Output the (X, Y) coordinate of the center of the cell containing the given text.  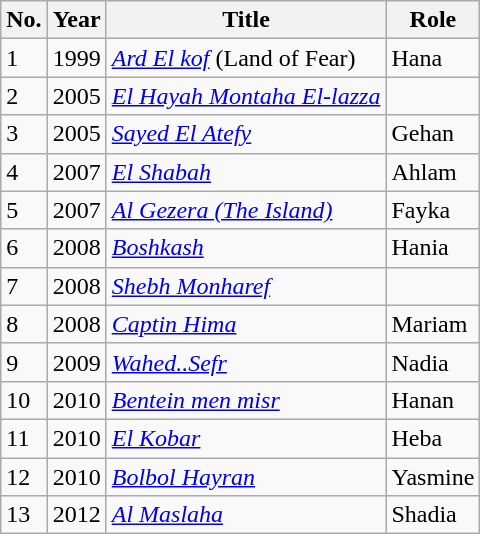
Al Maslaha (246, 515)
6 (24, 248)
Bolbol Hayran (246, 477)
Heba (433, 438)
10 (24, 400)
Shadia (433, 515)
2 (24, 96)
Ard El kof (Land of Fear) (246, 58)
Hana (433, 58)
Role (433, 20)
Fayka (433, 210)
El Hayah Montaha El-lazza (246, 96)
El Shabah (246, 172)
Hania (433, 248)
Mariam (433, 324)
El Kobar (246, 438)
12 (24, 477)
3 (24, 134)
Gehan (433, 134)
2009 (76, 362)
Al Gezera (The Island) (246, 210)
Boshkash (246, 248)
No. (24, 20)
8 (24, 324)
11 (24, 438)
Yasmine (433, 477)
Title (246, 20)
Bentein men misr (246, 400)
Nadia (433, 362)
13 (24, 515)
Shebh Monharef (246, 286)
1 (24, 58)
Ahlam (433, 172)
9 (24, 362)
Captin Hima (246, 324)
Year (76, 20)
Wahed..Sefr (246, 362)
Hanan (433, 400)
7 (24, 286)
2012 (76, 515)
4 (24, 172)
1999 (76, 58)
Sayed El Atefy (246, 134)
5 (24, 210)
